Capture the cell that displays the provided text and extract its [x, y] central coordinate. 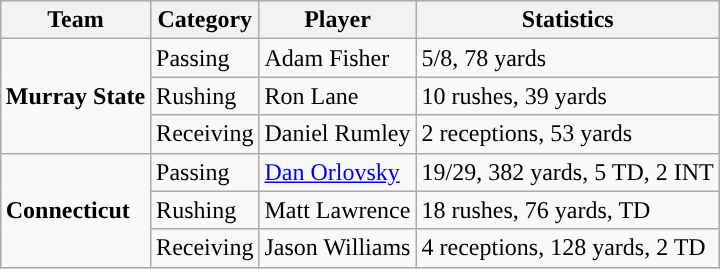
Matt Lawrence [338, 210]
4 receptions, 128 yards, 2 TD [568, 248]
Team [75, 20]
Adam Fisher [338, 58]
Jason Williams [338, 248]
5/8, 78 yards [568, 58]
19/29, 382 yards, 5 TD, 2 INT [568, 172]
Dan Orlovsky [338, 172]
Ron Lane [338, 96]
Category [205, 20]
Connecticut [75, 210]
Daniel Rumley [338, 134]
2 receptions, 53 yards [568, 134]
Murray State [75, 96]
18 rushes, 76 yards, TD [568, 210]
Player [338, 20]
Statistics [568, 20]
10 rushes, 39 yards [568, 96]
